Capture the cell that displays the provided text and extract its [X, Y] central coordinate. 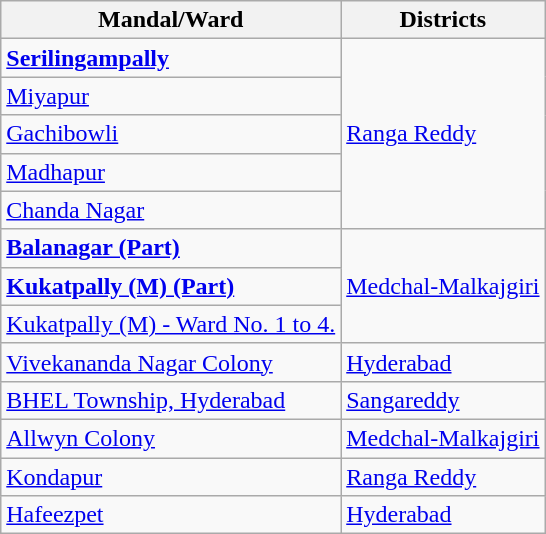
Kukatpally (M) - Ward No. 1 to 4. [171, 324]
Mandal/Ward [171, 20]
Allwyn Colony [171, 438]
Vivekananda Nagar Colony [171, 362]
Balanagar (Part) [171, 248]
Gachibowli [171, 134]
Hafeezpet [171, 515]
Kukatpally (M) (Part) [171, 286]
Sangareddy [443, 400]
Kondapur [171, 477]
Miyapur [171, 96]
Madhapur [171, 172]
BHEL Township, Hyderabad [171, 400]
Districts [443, 20]
Serilingampally [171, 58]
Chanda Nagar [171, 210]
